Scan for the cell matching the given text and deliver its (X, Y) coordinate at center. 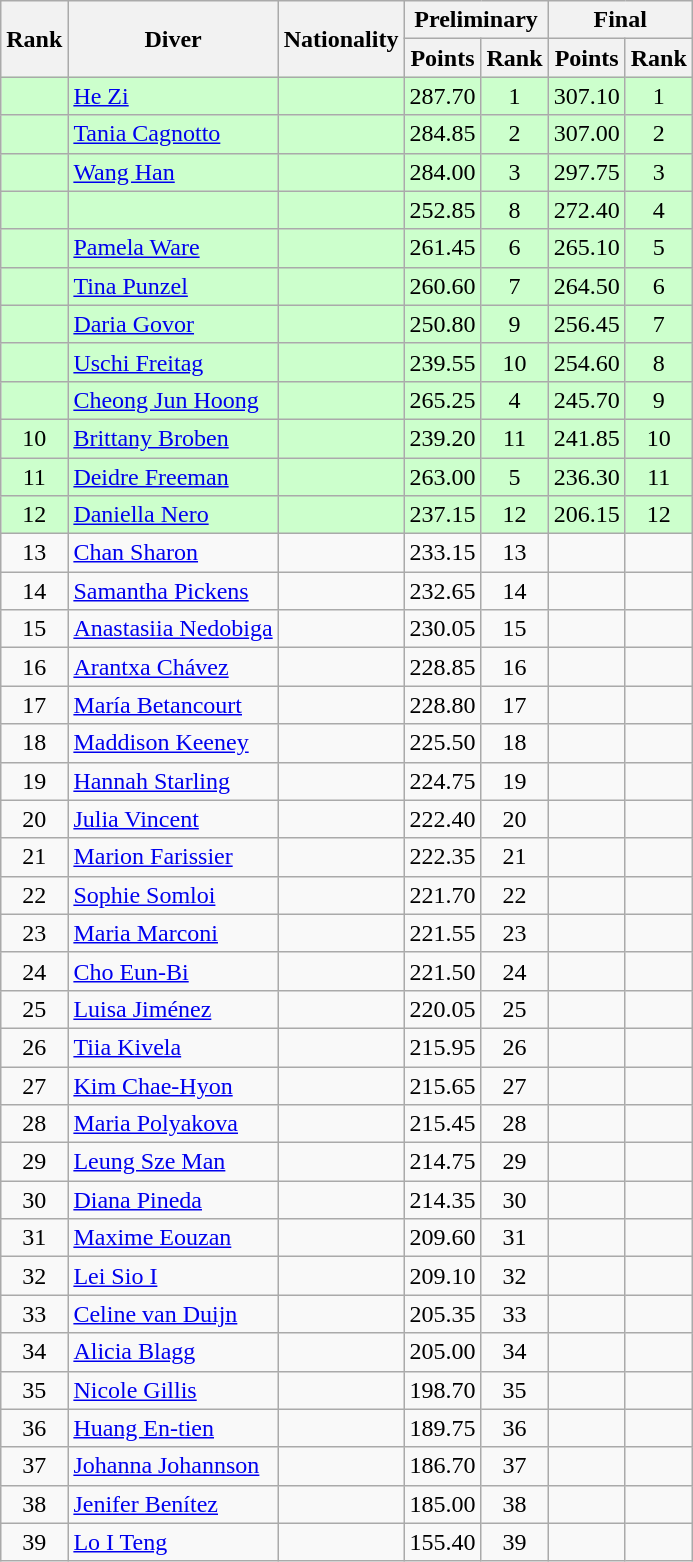
236.30 (586, 477)
Arantxa Chávez (173, 667)
206.15 (586, 515)
239.20 (442, 438)
220.05 (442, 1009)
Kim Chae-Hyon (173, 1085)
155.40 (442, 1542)
224.75 (442, 781)
287.70 (442, 96)
Tania Cagnotto (173, 134)
Deidre Freeman (173, 477)
Alicia Blagg (173, 1352)
198.70 (442, 1390)
297.75 (586, 172)
215.45 (442, 1124)
222.35 (442, 857)
284.00 (442, 172)
214.35 (442, 1200)
Nicole Gillis (173, 1390)
Lo I Teng (173, 1542)
Anastasiia Nedobiga (173, 629)
Jenifer Benítez (173, 1504)
Preliminary (476, 20)
272.40 (586, 210)
Chan Sharon (173, 553)
María Betancourt (173, 705)
230.05 (442, 629)
265.10 (586, 248)
Luisa Jiménez (173, 1009)
261.45 (442, 248)
Tiia Kivela (173, 1047)
186.70 (442, 1466)
221.50 (442, 971)
252.85 (442, 210)
232.65 (442, 591)
Uschi Freitag (173, 362)
228.85 (442, 667)
221.70 (442, 895)
307.00 (586, 134)
Wang Han (173, 172)
Maria Polyakova (173, 1124)
Samantha Pickens (173, 591)
Johanna Johannson (173, 1466)
Lei Sio I (173, 1276)
256.45 (586, 324)
Maxime Eouzan (173, 1238)
Cheong Jun Hoong (173, 400)
Diver (173, 39)
189.75 (442, 1428)
237.15 (442, 515)
205.35 (442, 1314)
Daria Govor (173, 324)
Cho Eun-Bi (173, 971)
Pamela Ware (173, 248)
Maria Marconi (173, 933)
265.25 (442, 400)
260.60 (442, 286)
264.50 (586, 286)
221.55 (442, 933)
Diana Pineda (173, 1200)
225.50 (442, 743)
250.80 (442, 324)
205.00 (442, 1352)
233.15 (442, 553)
Celine van Duijn (173, 1314)
Huang En-tien (173, 1428)
Hannah Starling (173, 781)
Marion Farissier (173, 857)
Brittany Broben (173, 438)
222.40 (442, 819)
Tina Punzel (173, 286)
He Zi (173, 96)
209.60 (442, 1238)
263.00 (442, 477)
228.80 (442, 705)
284.85 (442, 134)
Maddison Keeney (173, 743)
185.00 (442, 1504)
Final (620, 20)
245.70 (586, 400)
214.75 (442, 1162)
215.95 (442, 1047)
Leung Sze Man (173, 1162)
Julia Vincent (173, 819)
Daniella Nero (173, 515)
Nationality (341, 39)
209.10 (442, 1276)
215.65 (442, 1085)
307.10 (586, 96)
239.55 (442, 362)
241.85 (586, 438)
Sophie Somloi (173, 895)
254.60 (586, 362)
